Determine the [X, Y] coordinate at the center of the cell enclosing the given text.  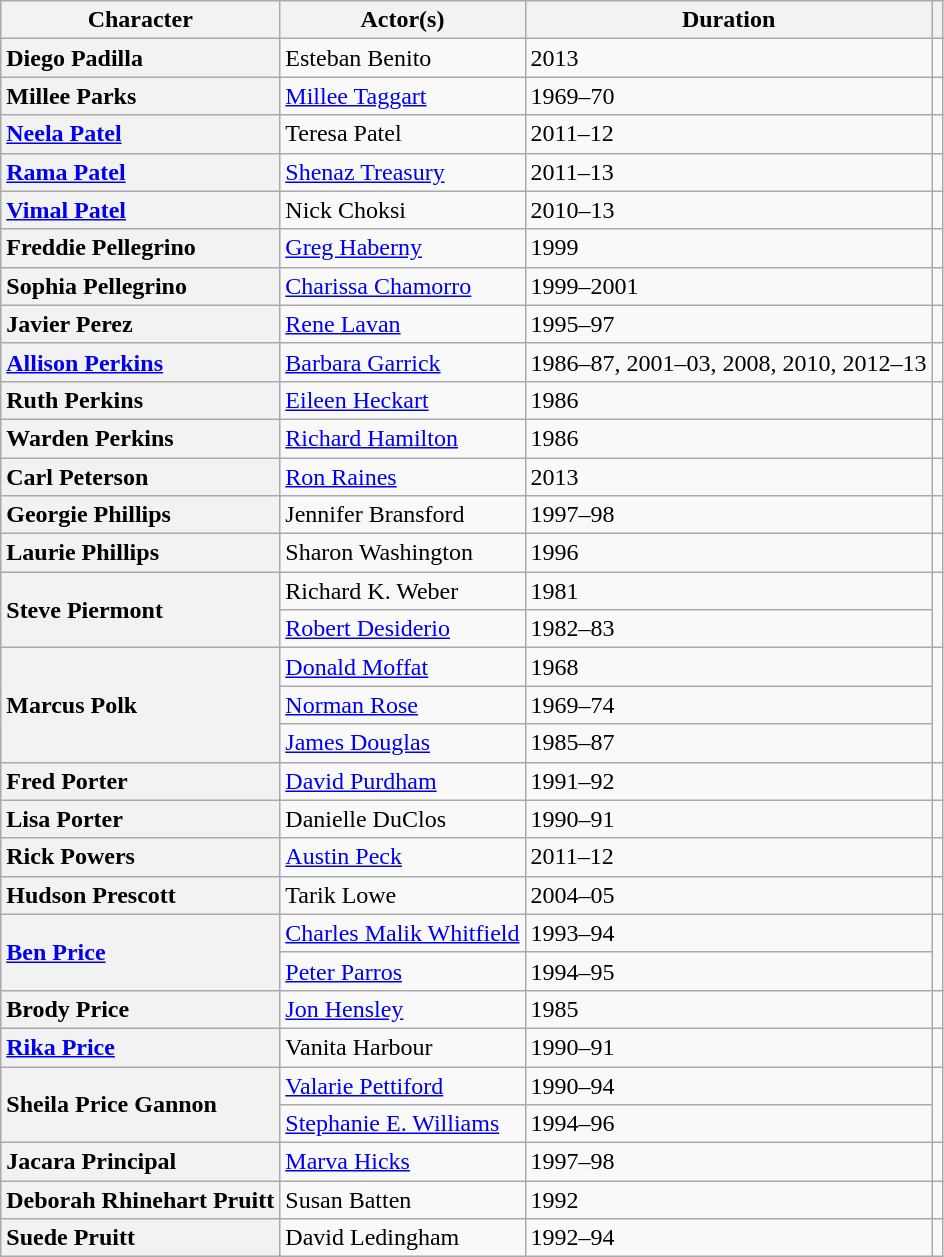
Donald Moffat [402, 667]
Danielle DuClos [402, 819]
Georgie Phillips [140, 515]
Millee Parks [140, 96]
Millee Taggart [402, 96]
Vanita Harbour [402, 1047]
Marva Hicks [402, 1162]
1995–97 [728, 324]
Charissa Chamorro [402, 286]
Duration [728, 20]
1996 [728, 553]
Shenaz Treasury [402, 172]
Rene Lavan [402, 324]
Greg Haberny [402, 248]
1991–92 [728, 781]
Javier Perez [140, 324]
Deborah Rhinehart Pruitt [140, 1200]
Actor(s) [402, 20]
Teresa Patel [402, 134]
1993–94 [728, 933]
1999–2001 [728, 286]
Laurie Phillips [140, 553]
Richard Hamilton [402, 438]
Charles Malik Whitfield [402, 933]
Esteban Benito [402, 58]
1999 [728, 248]
2010–13 [728, 210]
Valarie Pettiford [402, 1085]
Diego Padilla [140, 58]
Stephanie E. Williams [402, 1124]
Sheila Price Gannon [140, 1104]
Carl Peterson [140, 477]
David Purdham [402, 781]
Jacara Principal [140, 1162]
Suede Pruitt [140, 1238]
Norman Rose [402, 705]
Sharon Washington [402, 553]
1985 [728, 1009]
Lisa Porter [140, 819]
2011–13 [728, 172]
Marcus Polk [140, 705]
Ron Raines [402, 477]
1969–74 [728, 705]
Barbara Garrick [402, 362]
Ruth Perkins [140, 400]
Rick Powers [140, 857]
David Ledingham [402, 1238]
Rika Price [140, 1047]
Nick Choksi [402, 210]
Brody Price [140, 1009]
Warden Perkins [140, 438]
2004–05 [728, 895]
1992 [728, 1200]
1990–94 [728, 1085]
Character [140, 20]
1985–87 [728, 743]
Eileen Heckart [402, 400]
1992–94 [728, 1238]
1994–96 [728, 1124]
Steve Piermont [140, 610]
Neela Patel [140, 134]
Freddie Pellegrino [140, 248]
1968 [728, 667]
Sophia Pellegrino [140, 286]
Susan Batten [402, 1200]
Tarik Lowe [402, 895]
Rama Patel [140, 172]
1969–70 [728, 96]
Richard K. Weber [402, 591]
Ben Price [140, 952]
Peter Parros [402, 971]
Vimal Patel [140, 210]
1986–87, 2001–03, 2008, 2010, 2012–13 [728, 362]
1982–83 [728, 629]
Jon Hensley [402, 1009]
Austin Peck [402, 857]
James Douglas [402, 743]
Robert Desiderio [402, 629]
1994–95 [728, 971]
Hudson Prescott [140, 895]
Fred Porter [140, 781]
1981 [728, 591]
Jennifer Bransford [402, 515]
Allison Perkins [140, 362]
